For the text-containing cell, return its midpoint in [X, Y] coordinate format. 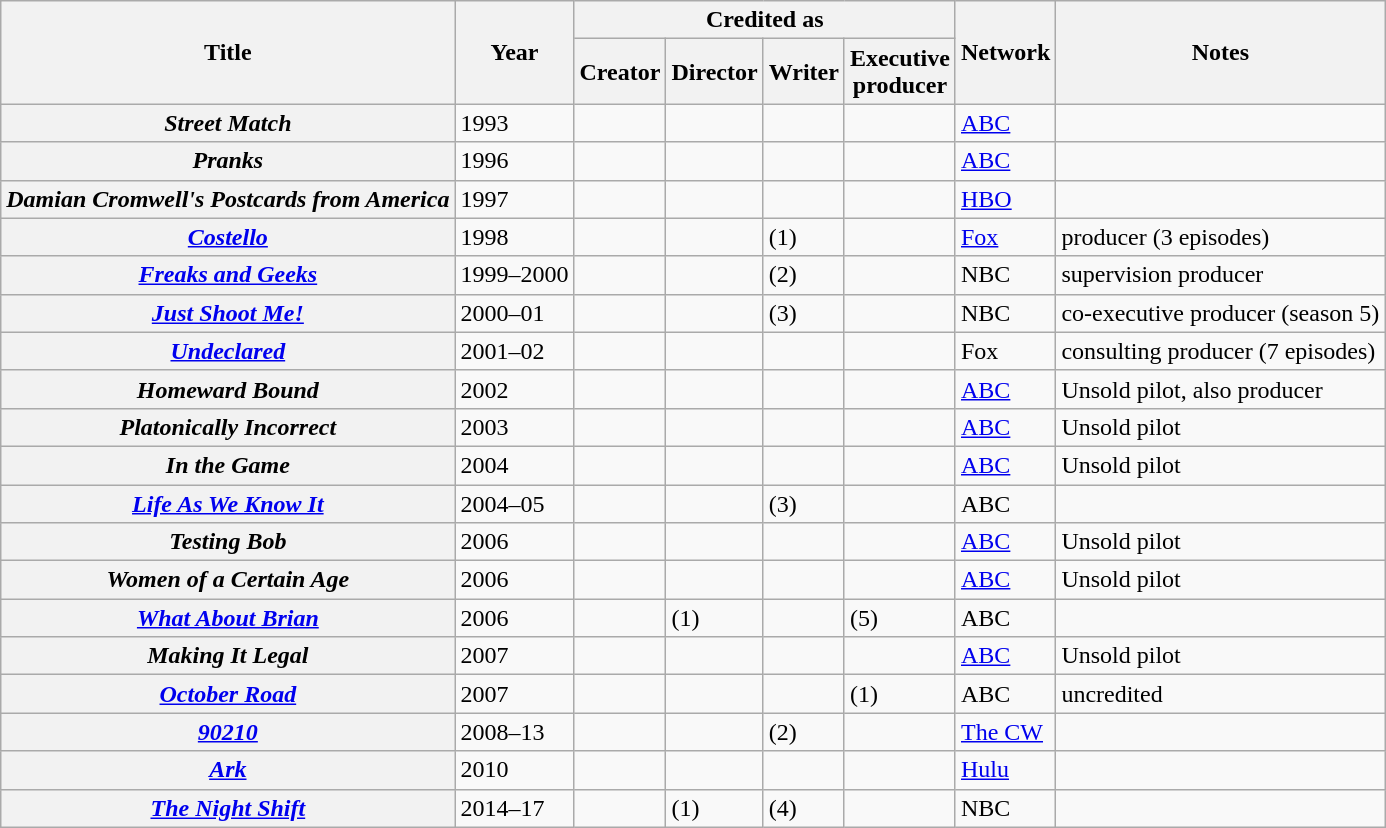
uncredited [1220, 694]
Platonically Incorrect [228, 427]
1993 [514, 123]
(4) [804, 808]
2004–05 [514, 503]
Homeward Bound [228, 389]
2008–13 [514, 732]
The Night Shift [228, 808]
Pranks [228, 161]
The CW [1005, 732]
producer (3 episodes) [1220, 237]
Executiveproducer [900, 72]
consulting producer (7 episodes) [1220, 351]
Damian Cromwell's Postcards from America [228, 199]
What About Brian [228, 618]
HBO [1005, 199]
Street Match [228, 123]
Unsold pilot, also producer [1220, 389]
Just Shoot Me! [228, 313]
1997 [514, 199]
Creator [620, 72]
Undeclared [228, 351]
Network [1005, 52]
October Road [228, 694]
Notes [1220, 52]
2014–17 [514, 808]
2001–02 [514, 351]
Hulu [1005, 770]
Director [714, 72]
In the Game [228, 465]
Writer [804, 72]
1998 [514, 237]
2003 [514, 427]
90210 [228, 732]
2004 [514, 465]
Women of a Certain Age [228, 580]
Costello [228, 237]
(5) [900, 618]
Making It Legal [228, 656]
Life As We Know It [228, 503]
1999–2000 [514, 275]
Year [514, 52]
1996 [514, 161]
Ark [228, 770]
2000–01 [514, 313]
Title [228, 52]
supervision producer [1220, 275]
Freaks and Geeks [228, 275]
co-executive producer (season 5) [1220, 313]
2010 [514, 770]
Credited as [764, 20]
Testing Bob [228, 542]
2002 [514, 389]
